Output the (X, Y) coordinate of the center of the cell containing the given text.  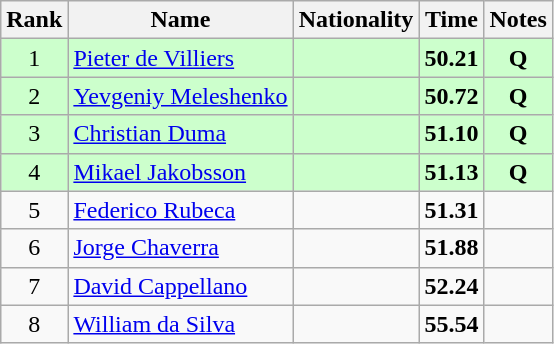
51.10 (452, 134)
Christian Duma (180, 134)
David Cappellano (180, 286)
2 (34, 96)
4 (34, 172)
8 (34, 324)
Yevgeniy Meleshenko (180, 96)
William da Silva (180, 324)
6 (34, 248)
55.54 (452, 324)
51.13 (452, 172)
Pieter de Villiers (180, 58)
50.72 (452, 96)
Rank (34, 20)
Jorge Chaverra (180, 248)
51.31 (452, 210)
50.21 (452, 58)
Nationality (356, 20)
Time (452, 20)
5 (34, 210)
Federico Rubeca (180, 210)
Mikael Jakobsson (180, 172)
51.88 (452, 248)
7 (34, 286)
3 (34, 134)
Name (180, 20)
1 (34, 58)
52.24 (452, 286)
Notes (518, 20)
